Locate the cell with the specified text and output its (x, y) center coordinate. 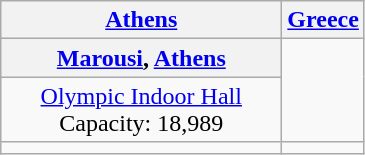
Olympic Indoor HallCapacity: 18,989 (142, 110)
Greece (324, 20)
Athens (142, 20)
Marousi, Athens (142, 58)
